Search for the cell housing the specified text and yield its [x, y] center coordinate. 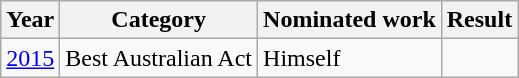
Result [479, 20]
Best Australian Act [159, 58]
2015 [30, 58]
Category [159, 20]
Himself [350, 58]
Nominated work [350, 20]
Year [30, 20]
